Provide the [X, Y] coordinate of the cell's center where the given text is located.  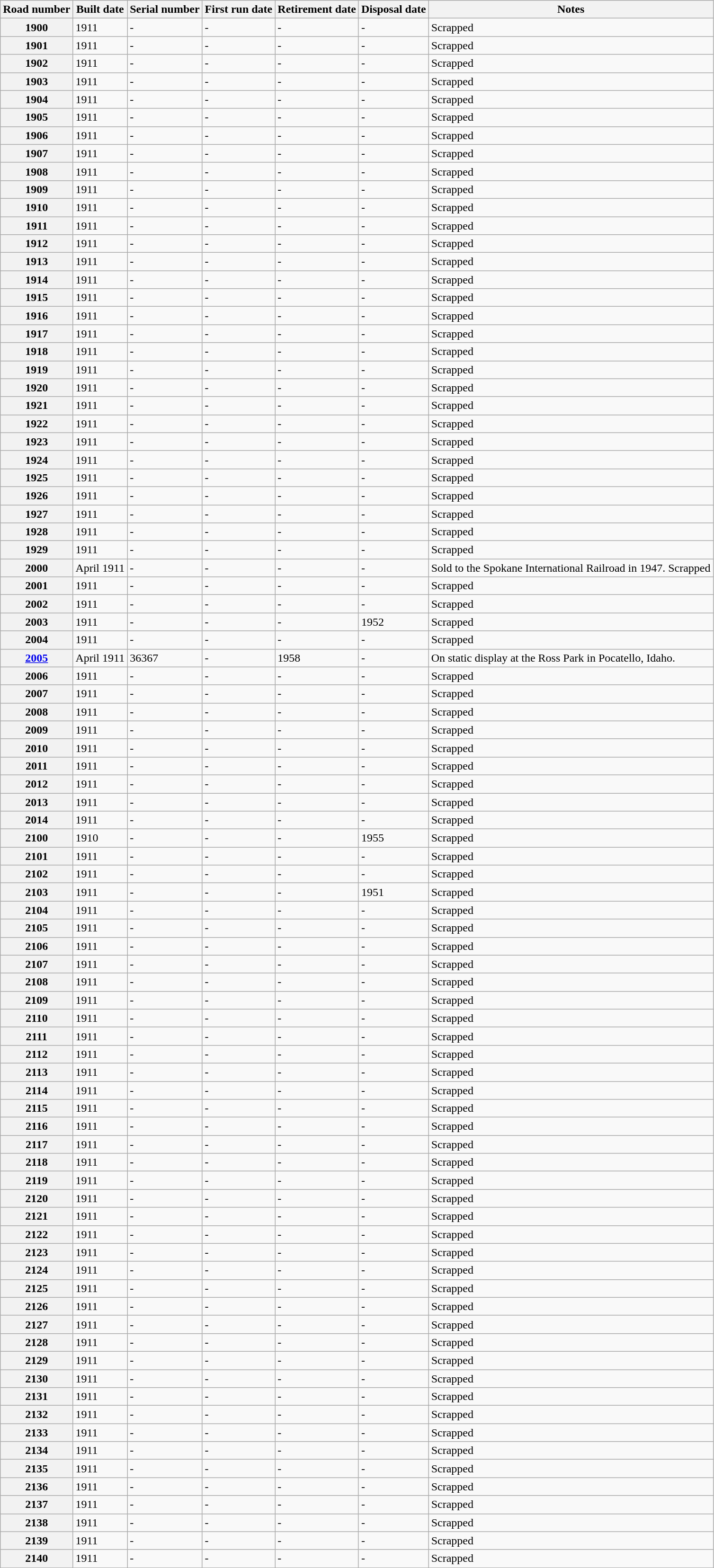
2007 [37, 694]
2119 [37, 1180]
2105 [37, 928]
2003 [37, 622]
1919 [37, 370]
2101 [37, 856]
2103 [37, 892]
2110 [37, 1018]
First run date [239, 9]
Disposal date [393, 9]
1903 [37, 81]
1905 [37, 117]
2136 [37, 1487]
2005 [37, 658]
2125 [37, 1288]
2116 [37, 1126]
2004 [37, 640]
Notes [571, 9]
Serial number [165, 9]
1929 [37, 550]
2139 [37, 1541]
1925 [37, 478]
2127 [37, 1324]
1927 [37, 514]
2013 [37, 802]
2114 [37, 1090]
2109 [37, 1000]
1900 [37, 27]
1909 [37, 189]
1921 [37, 406]
2115 [37, 1108]
1920 [37, 388]
1918 [37, 352]
2001 [37, 586]
2009 [37, 730]
2120 [37, 1198]
2126 [37, 1306]
1958 [317, 658]
2010 [37, 748]
1908 [37, 171]
2008 [37, 712]
2014 [37, 820]
1904 [37, 99]
2100 [37, 838]
2006 [37, 676]
1913 [37, 262]
2135 [37, 1469]
1951 [393, 892]
Built date [100, 9]
2137 [37, 1505]
2118 [37, 1162]
2011 [37, 766]
1914 [37, 280]
2012 [37, 784]
2112 [37, 1054]
2124 [37, 1270]
1902 [37, 63]
2138 [37, 1523]
1926 [37, 496]
2129 [37, 1360]
2106 [37, 946]
2134 [37, 1451]
1955 [393, 838]
1952 [393, 622]
1906 [37, 135]
2113 [37, 1072]
1928 [37, 532]
2107 [37, 964]
Road number [37, 9]
2130 [37, 1379]
Sold to the Spokane International Railroad in 1947. Scrapped [571, 568]
2123 [37, 1252]
1916 [37, 316]
2002 [37, 604]
1901 [37, 45]
2117 [37, 1144]
2111 [37, 1036]
36367 [165, 658]
1907 [37, 153]
2104 [37, 910]
2132 [37, 1415]
Retirement date [317, 9]
1912 [37, 244]
2133 [37, 1433]
2108 [37, 982]
1917 [37, 334]
1915 [37, 298]
2121 [37, 1216]
2128 [37, 1342]
2102 [37, 874]
2000 [37, 568]
1923 [37, 442]
1922 [37, 424]
On static display at the Ross Park in Pocatello, Idaho. [571, 658]
2122 [37, 1234]
2131 [37, 1397]
1924 [37, 460]
2140 [37, 1559]
